Return the [X, Y] coordinate for the center point of the cell that contains the specified text.  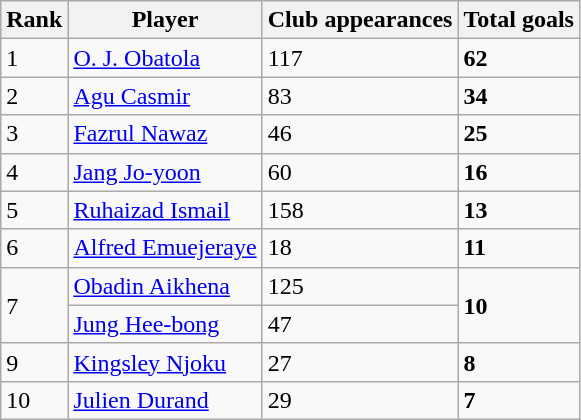
18 [360, 248]
Jung Hee-bong [165, 324]
46 [360, 134]
62 [519, 58]
27 [360, 362]
9 [34, 362]
117 [360, 58]
Agu Casmir [165, 96]
6 [34, 248]
29 [360, 400]
3 [34, 134]
25 [519, 134]
34 [519, 96]
158 [360, 210]
Club appearances [360, 20]
Player [165, 20]
O. J. Obatola [165, 58]
Fazrul Nawaz [165, 134]
47 [360, 324]
Alfred Emuejeraye [165, 248]
Julien Durand [165, 400]
4 [34, 172]
Rank [34, 20]
60 [360, 172]
Total goals [519, 20]
11 [519, 248]
5 [34, 210]
16 [519, 172]
Ruhaizad Ismail [165, 210]
8 [519, 362]
Jang Jo-yoon [165, 172]
1 [34, 58]
13 [519, 210]
Obadin Aikhena [165, 286]
2 [34, 96]
83 [360, 96]
Kingsley Njoku [165, 362]
125 [360, 286]
